Find where the given text appears and provide that cell's center as [X, Y] coordinate. 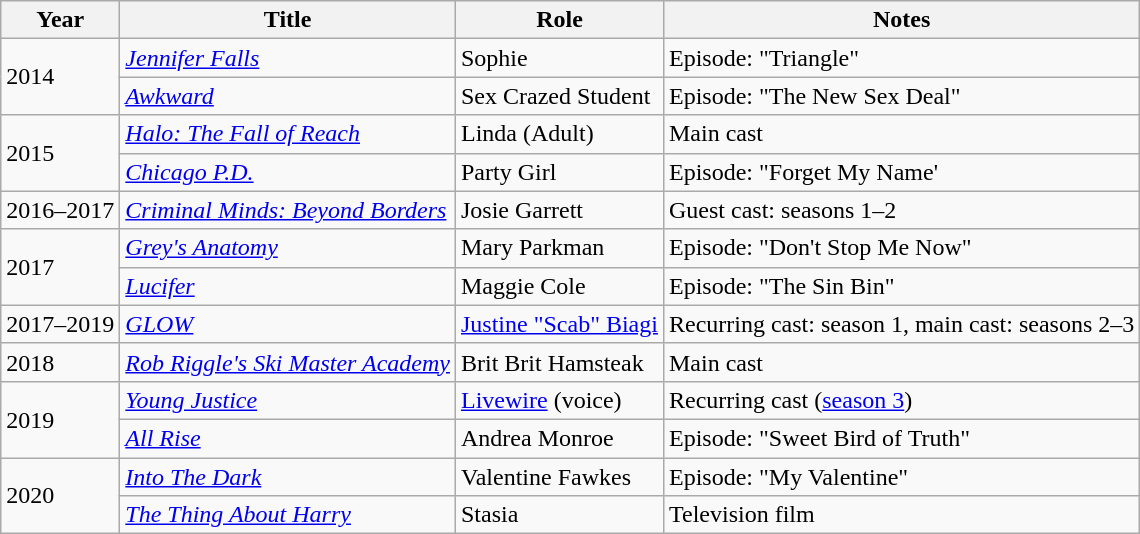
Episode: "My Valentine" [901, 477]
Young Justice [288, 400]
GLOW [288, 324]
2017–2019 [60, 324]
2016–2017 [60, 210]
Guest cast: seasons 1–2 [901, 210]
Year [60, 20]
Into The Dark [288, 477]
Awkward [288, 96]
Jennifer Falls [288, 58]
Episode: "Forget My Name' [901, 172]
Criminal Minds: Beyond Borders [288, 210]
Justine "Scab" Biagi [559, 324]
Maggie Cole [559, 286]
Halo: The Fall of Reach [288, 134]
The Thing About Harry [288, 515]
Recurring cast (season 3) [901, 400]
Title [288, 20]
Rob Riggle's Ski Master Academy [288, 362]
Mary Parkman [559, 248]
Stasia [559, 515]
Chicago P.D. [288, 172]
Linda (Adult) [559, 134]
2020 [60, 496]
Role [559, 20]
2018 [60, 362]
Episode: "Triangle" [901, 58]
Brit Brit Hamsteak [559, 362]
Episode: "The New Sex Deal" [901, 96]
Valentine Fawkes [559, 477]
2019 [60, 419]
Lucifer [288, 286]
Recurring cast: season 1, main cast: seasons 2–3 [901, 324]
Party Girl [559, 172]
Grey's Anatomy [288, 248]
Notes [901, 20]
All Rise [288, 438]
Josie Garrett [559, 210]
Episode: "Sweet Bird of Truth" [901, 438]
Andrea Monroe [559, 438]
2017 [60, 267]
2014 [60, 77]
Episode: "Don't Stop Me Now" [901, 248]
Livewire (voice) [559, 400]
Episode: "The Sin Bin" [901, 286]
Television film [901, 515]
Sophie [559, 58]
2015 [60, 153]
Sex Crazed Student [559, 96]
